Identify which cell holds the provided text, then report its (X, Y) central coordinate. 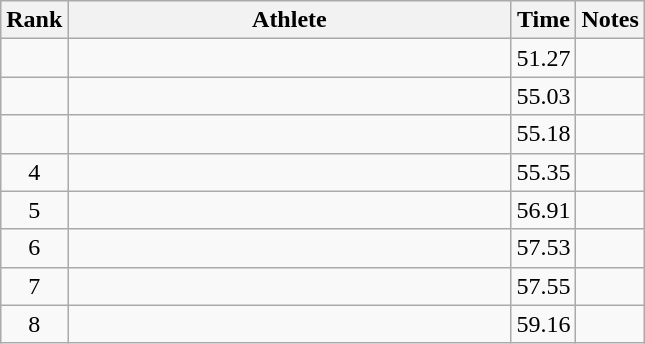
Time (544, 20)
Notes (610, 20)
6 (34, 248)
51.27 (544, 58)
4 (34, 172)
Rank (34, 20)
56.91 (544, 210)
55.18 (544, 134)
55.35 (544, 172)
7 (34, 286)
55.03 (544, 96)
Athlete (290, 20)
59.16 (544, 324)
5 (34, 210)
8 (34, 324)
57.53 (544, 248)
57.55 (544, 286)
